Determine the (x, y) coordinate at the center of the cell enclosing the given text.  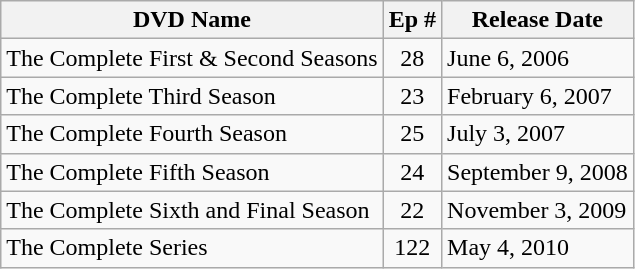
The Complete Fifth Season (192, 172)
May 4, 2010 (538, 248)
23 (412, 96)
25 (412, 134)
24 (412, 172)
The Complete Third Season (192, 96)
The Complete Sixth and Final Season (192, 210)
The Complete Fourth Season (192, 134)
22 (412, 210)
28 (412, 58)
The Complete First & Second Seasons (192, 58)
September 9, 2008 (538, 172)
122 (412, 248)
The Complete Series (192, 248)
Release Date (538, 20)
July 3, 2007 (538, 134)
Ep # (412, 20)
November 3, 2009 (538, 210)
June 6, 2006 (538, 58)
February 6, 2007 (538, 96)
DVD Name (192, 20)
